Output the (x, y) coordinate of the center of the cell containing the given text.  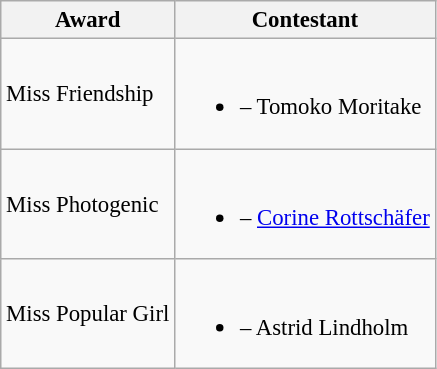
– Corine Rottschäfer (305, 204)
Miss Photogenic (88, 204)
Contestant (305, 20)
Miss Popular Girl (88, 314)
Miss Friendship (88, 94)
– Astrid Lindholm (305, 314)
– Tomoko Moritake (305, 94)
Award (88, 20)
